Scan for the cell matching the given text and deliver its [x, y] coordinate at center. 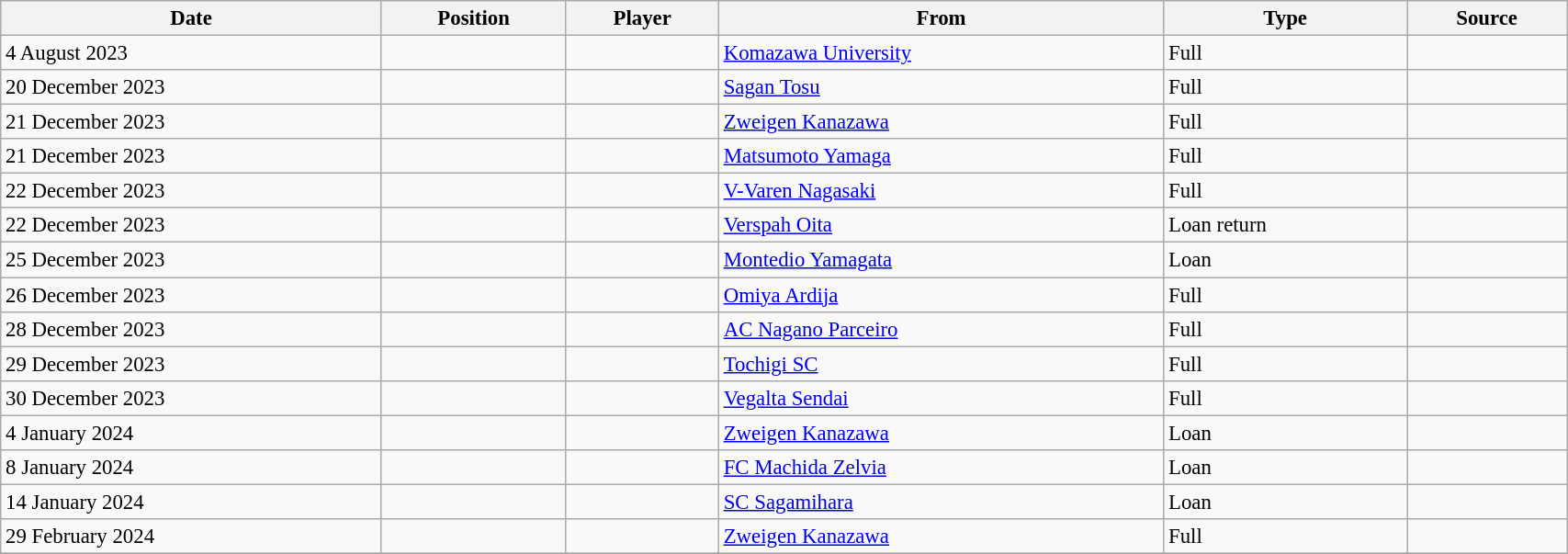
Vegalta Sendai [941, 398]
From [941, 18]
26 December 2023 [191, 295]
Omiya Ardija [941, 295]
30 December 2023 [191, 398]
8 January 2024 [191, 468]
4 August 2023 [191, 53]
V-Varen Nagasaki [941, 191]
20 December 2023 [191, 87]
25 December 2023 [191, 260]
AC Nagano Parceiro [941, 329]
Tochigi SC [941, 364]
SC Sagamihara [941, 502]
Position [474, 18]
Date [191, 18]
29 February 2024 [191, 537]
14 January 2024 [191, 502]
Source [1487, 18]
Matsumoto Yamaga [941, 156]
Montedio Yamagata [941, 260]
Sagan Tosu [941, 87]
29 December 2023 [191, 364]
Loan return [1286, 225]
Type [1286, 18]
Verspah Oita [941, 225]
Player [642, 18]
4 January 2024 [191, 433]
Komazawa University [941, 53]
FC Machida Zelvia [941, 468]
28 December 2023 [191, 329]
